From the cell containing the given text, extract its center point as (X, Y) coordinate. 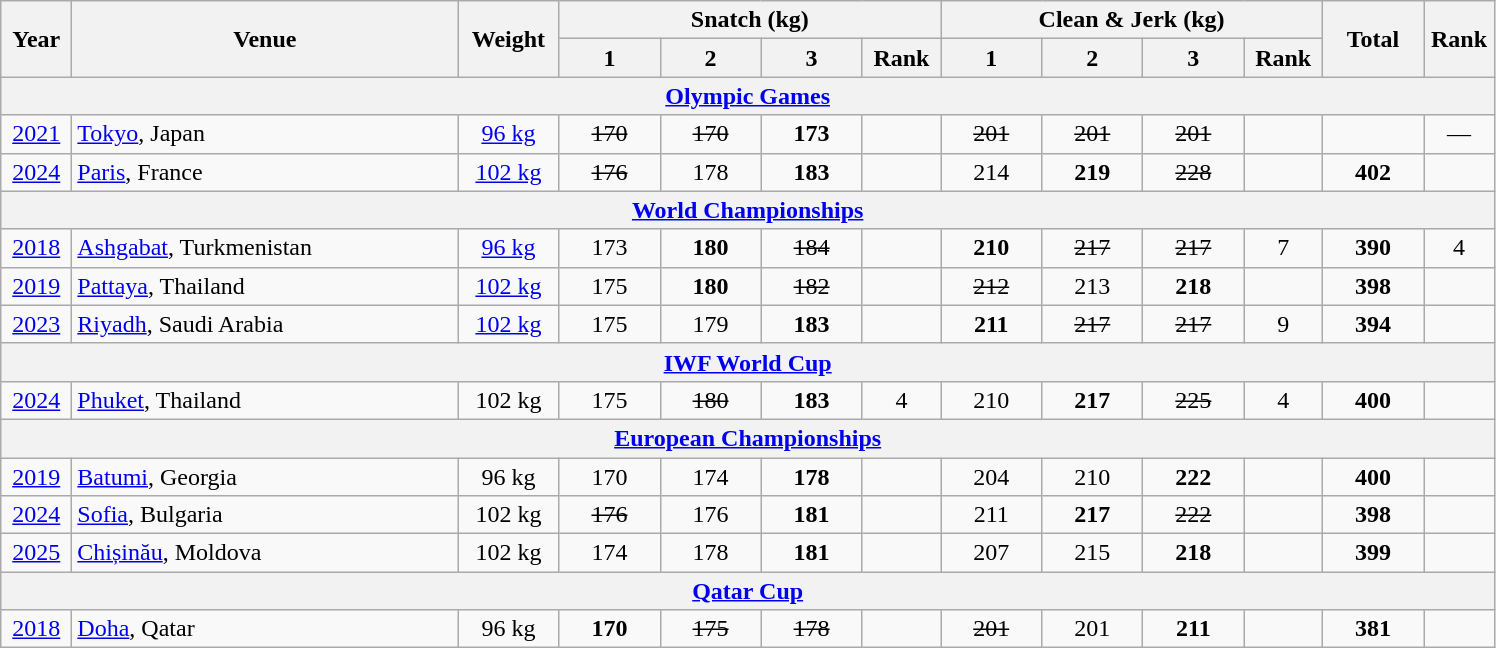
219 (1092, 172)
Paris, France (265, 172)
Sofia, Bulgaria (265, 515)
9 (1284, 324)
2021 (36, 134)
World Championships (748, 210)
2023 (36, 324)
Venue (265, 39)
207 (992, 553)
Olympic Games (748, 96)
Tokyo, Japan (265, 134)
Total (1372, 39)
394 (1372, 324)
390 (1372, 248)
Snatch (kg) (750, 20)
381 (1372, 629)
215 (1092, 553)
— (1460, 134)
Year (36, 39)
Phuket, Thailand (265, 400)
Doha, Qatar (265, 629)
Pattaya, Thailand (265, 286)
179 (710, 324)
Clean & Jerk (kg) (1132, 20)
204 (992, 477)
402 (1372, 172)
214 (992, 172)
213 (1092, 286)
Weight (508, 39)
Batumi, Georgia (265, 477)
2025 (36, 553)
399 (1372, 553)
Riyadh, Saudi Arabia (265, 324)
184 (812, 248)
European Championships (748, 438)
Chișinău, Moldova (265, 553)
IWF World Cup (748, 362)
228 (1194, 172)
225 (1194, 400)
212 (992, 286)
7 (1284, 248)
Ashgabat, Turkmenistan (265, 248)
182 (812, 286)
Qatar Cup (748, 591)
